Capture the cell that displays the provided text and extract its [x, y] central coordinate. 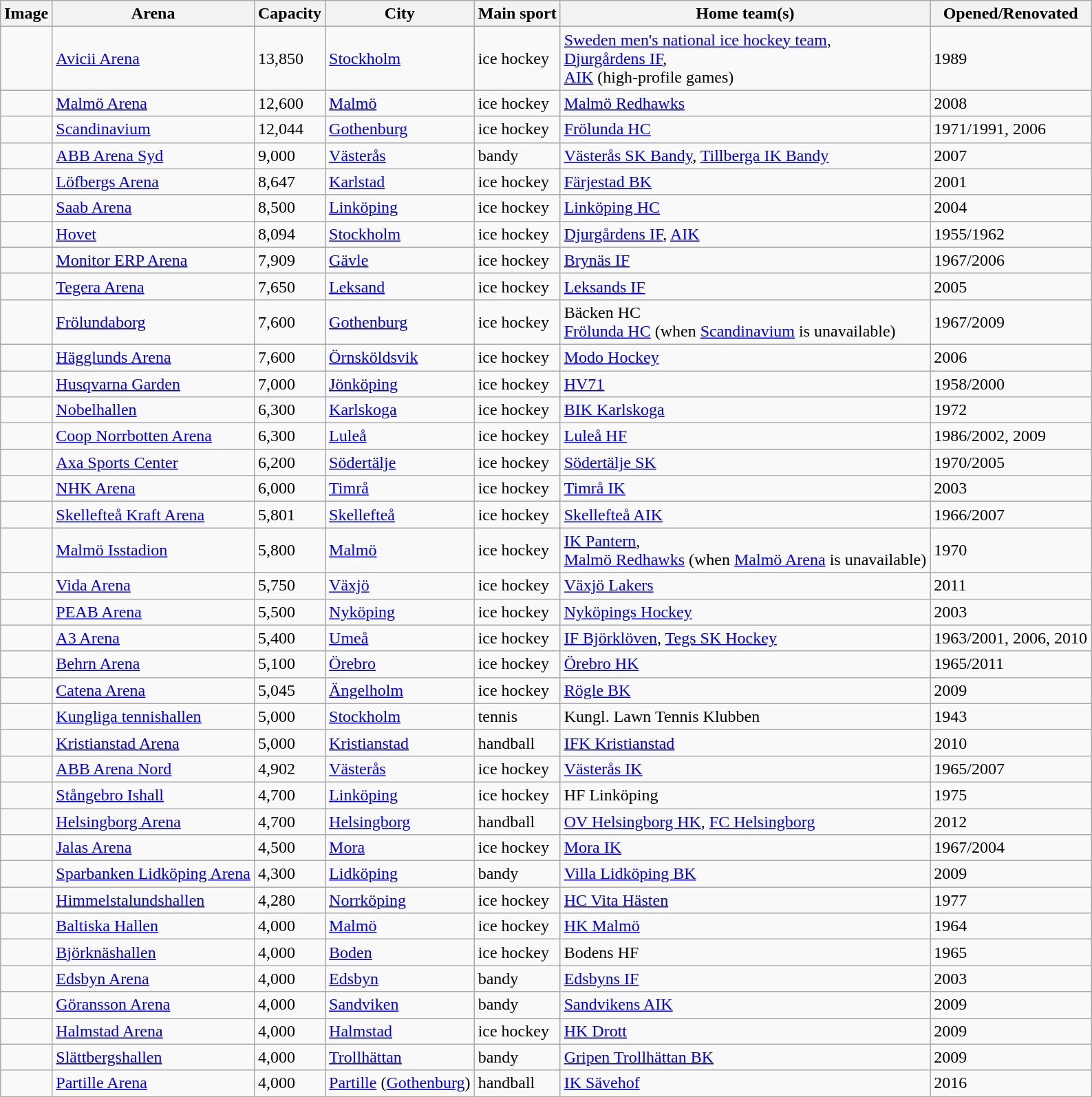
Sandviken [400, 1005]
Gävle [400, 260]
Edsbyns IF [745, 979]
Örebro [400, 664]
Avicii Arena [153, 58]
Sparbanken Lidköping Arena [153, 874]
Axa Sports Center [153, 462]
1986/2002, 2009 [1011, 436]
6,000 [289, 489]
Arena [153, 14]
Helsingborg [400, 821]
Boden [400, 952]
1967/2006 [1011, 260]
1958/2000 [1011, 383]
Slättbergshallen [153, 1057]
Luleå [400, 436]
Mora [400, 848]
1955/1962 [1011, 234]
City [400, 14]
Kungliga tennishallen [153, 716]
HF Linköping [745, 795]
tennis [517, 716]
Trollhättan [400, 1057]
9,000 [289, 156]
Kungl. Lawn Tennis Klubben [745, 716]
1970 [1011, 551]
12,600 [289, 103]
4,280 [289, 900]
Home team(s) [745, 14]
1971/1991, 2006 [1011, 129]
IFK Kristianstad [745, 743]
Kristianstad Arena [153, 743]
Björknäshallen [153, 952]
Stångebro Ishall [153, 795]
PEAB Arena [153, 612]
Västerås IK [745, 769]
Skellefteå Kraft Arena [153, 515]
Växjö [400, 586]
5,800 [289, 551]
Bäcken HCFrölunda HC (when Scandinavium is unavailable) [745, 322]
Karlstad [400, 182]
5,801 [289, 515]
5,100 [289, 664]
Umeå [400, 638]
ABB Arena Nord [153, 769]
IF Björklöven, Tegs SK Hockey [745, 638]
Örnsköldsvik [400, 357]
HK Drott [745, 1031]
Västerås SK Bandy, Tillberga IK Bandy [745, 156]
Halmstad Arena [153, 1031]
2004 [1011, 208]
Nobelhallen [153, 410]
Baltiska Hallen [153, 926]
7,909 [289, 260]
Edsbyn Arena [153, 979]
HV71 [745, 383]
1966/2007 [1011, 515]
Rögle BK [745, 690]
1967/2009 [1011, 322]
Skellefteå AIK [745, 515]
Kristianstad [400, 743]
Luleå HF [745, 436]
Helsingborg Arena [153, 821]
Himmelstalundshallen [153, 900]
2005 [1011, 286]
Edsbyn [400, 979]
2012 [1011, 821]
Capacity [289, 14]
1965/2011 [1011, 664]
13,850 [289, 58]
Nyköpings Hockey [745, 612]
Gripen Trollhättan BK [745, 1057]
Timrå IK [745, 489]
A3 Arena [153, 638]
5,500 [289, 612]
Malmö Isstadion [153, 551]
Löfbergs Arena [153, 182]
Villa Lidköping BK [745, 874]
Timrå [400, 489]
Catena Arena [153, 690]
1963/2001, 2006, 2010 [1011, 638]
5,045 [289, 690]
Leksands IF [745, 286]
2011 [1011, 586]
Djurgårdens IF, AIK [745, 234]
2007 [1011, 156]
5,400 [289, 638]
6,200 [289, 462]
Saab Arena [153, 208]
Frölundaborg [153, 322]
Modo Hockey [745, 357]
IK Sävehof [745, 1083]
Scandinavium [153, 129]
7,000 [289, 383]
1967/2004 [1011, 848]
Monitor ERP Arena [153, 260]
Malmö Arena [153, 103]
1989 [1011, 58]
Örebro HK [745, 664]
Sandvikens AIK [745, 1005]
1972 [1011, 410]
Södertälje [400, 462]
Partille Arena [153, 1083]
Jönköping [400, 383]
Malmö Redhawks [745, 103]
Tegera Arena [153, 286]
Vida Arena [153, 586]
Image [26, 14]
IK Pantern,Malmö Redhawks (when Malmö Arena is unavailable) [745, 551]
Leksand [400, 286]
Hägglunds Arena [153, 357]
12,044 [289, 129]
Växjö Lakers [745, 586]
Partille (Gothenburg) [400, 1083]
Göransson Arena [153, 1005]
8,094 [289, 234]
Coop Norrbotten Arena [153, 436]
2010 [1011, 743]
Main sport [517, 14]
Färjestad BK [745, 182]
Bodens HF [745, 952]
1977 [1011, 900]
Södertälje SK [745, 462]
Lidköping [400, 874]
Karlskoga [400, 410]
ABB Arena Syd [153, 156]
1964 [1011, 926]
1965 [1011, 952]
Husqvarna Garden [153, 383]
1975 [1011, 795]
1970/2005 [1011, 462]
Skellefteå [400, 515]
5,750 [289, 586]
1965/2007 [1011, 769]
OV Helsingborg HK, FC Helsingborg [745, 821]
4,300 [289, 874]
2006 [1011, 357]
8,647 [289, 182]
Brynäs IF [745, 260]
Behrn Arena [153, 664]
2016 [1011, 1083]
HC Vita Hästen [745, 900]
1943 [1011, 716]
Norrköping [400, 900]
Opened/Renovated [1011, 14]
4,500 [289, 848]
Frölunda HC [745, 129]
Linköping HC [745, 208]
Mora IK [745, 848]
4,902 [289, 769]
Halmstad [400, 1031]
8,500 [289, 208]
Ängelholm [400, 690]
Hovet [153, 234]
Jalas Arena [153, 848]
2001 [1011, 182]
Nyköping [400, 612]
BIK Karlskoga [745, 410]
Sweden men's national ice hockey team,Djurgårdens IF,AIK (high-profile games) [745, 58]
NHK Arena [153, 489]
7,650 [289, 286]
HK Malmö [745, 926]
2008 [1011, 103]
